Provide the [x, y] coordinate of the cell's center where the given text is located.  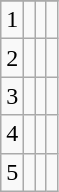
1 [12, 20]
2 [12, 58]
5 [12, 172]
4 [12, 134]
3 [12, 96]
